For the text-containing cell, return its midpoint in [x, y] coordinate format. 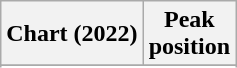
Peakposition [189, 34]
Chart (2022) [72, 34]
